Extract the [X, Y] coordinate from the center of the cell holding the provided text.  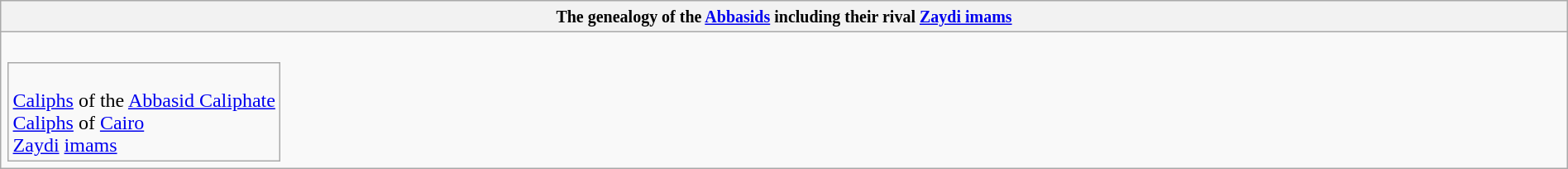
The genealogy of the Abbasids including their rival Zaydi imams [784, 17]
